Pinpoint the cell where the given text exists, returning its [x, y] midpoint coordinate. 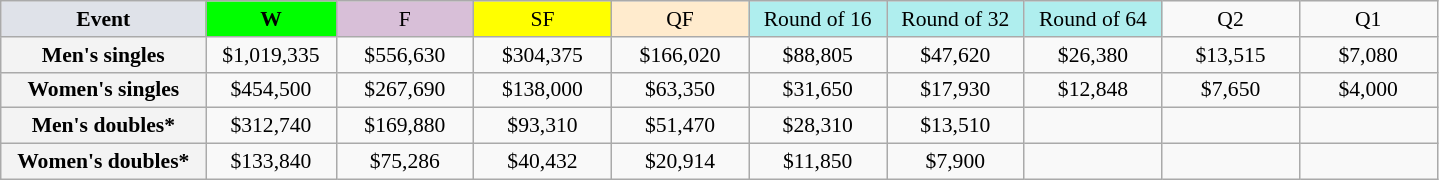
$63,350 [680, 90]
$11,850 [818, 162]
$312,740 [271, 126]
$12,848 [1093, 90]
$133,840 [271, 162]
$93,310 [543, 126]
$267,690 [405, 90]
$4,000 [1368, 90]
Q1 [1368, 19]
$304,375 [543, 55]
Men's singles [104, 55]
Round of 32 [955, 19]
Event [104, 19]
$1,019,335 [271, 55]
$47,620 [955, 55]
$7,900 [955, 162]
Q2 [1231, 19]
$40,432 [543, 162]
W [271, 19]
$7,080 [1368, 55]
$26,380 [1093, 55]
$51,470 [680, 126]
Round of 16 [818, 19]
$7,650 [1231, 90]
Women's singles [104, 90]
QF [680, 19]
Women's doubles* [104, 162]
$31,650 [818, 90]
SF [543, 19]
$454,500 [271, 90]
$169,880 [405, 126]
$75,286 [405, 162]
$556,630 [405, 55]
F [405, 19]
$13,515 [1231, 55]
$28,310 [818, 126]
$13,510 [955, 126]
$17,930 [955, 90]
$138,000 [543, 90]
$166,020 [680, 55]
$20,914 [680, 162]
Round of 64 [1093, 19]
$88,805 [818, 55]
Men's doubles* [104, 126]
